For the text-containing cell, return its midpoint in [X, Y] coordinate format. 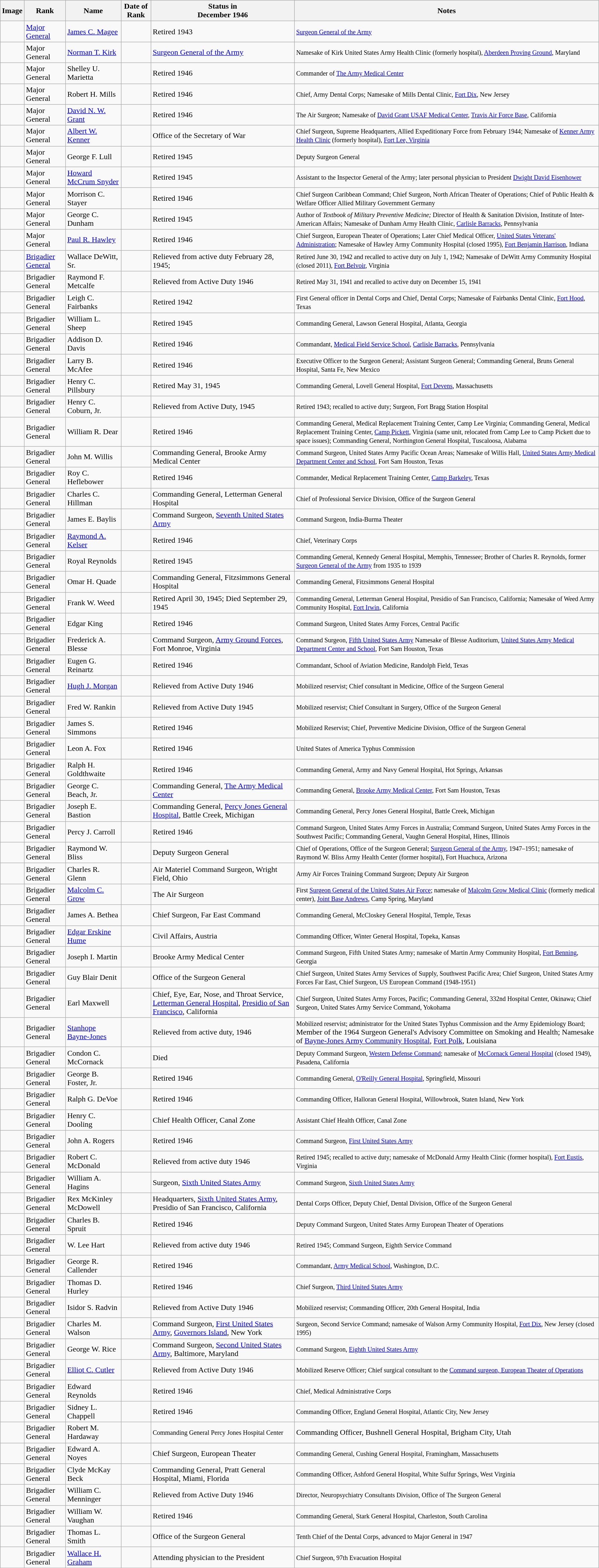
Albert W. Kenner [93, 136]
Surgeon, Sixth United States Army [223, 1182]
Brooke Army Medical Center [223, 957]
Commanding General, McCloskey General Hospital, Temple, Texas [447, 915]
Henry C. Coburn, Jr. [93, 407]
Director, Neuropsychiatry Consultants Division, Office of The Surgeon General [447, 1495]
Relieved from active duty February 28, 1945; [223, 261]
James C. Magee [93, 31]
Retired 1945; recalled to active duty; namesake of McDonald Army Health Clinic (former hospital), Fort Eustis, Virginia [447, 1162]
Chief Surgeon, 97th Evacuation Hospital [447, 1557]
Chief Health Officer, Canal Zone [223, 1120]
Command Surgeon, First United States Army, Governors Island, New York [223, 1328]
Wallace H. Graham [93, 1557]
Stanhope Bayne-Jones [93, 1032]
Charles C. Hillman [93, 498]
Commanding Officer, Bushnell General Hospital, Brigham City, Utah [447, 1433]
Percy J. Carroll [93, 832]
Guy Blair Denit [93, 978]
Commanding General, Army and Navy General Hospital, Hot Springs, Arkansas [447, 769]
Rex McKinley McDowell [93, 1203]
Royal Reynolds [93, 561]
Morrison C. Stayer [93, 198]
Wallace DeWitt, Sr. [93, 261]
John M. Willis [93, 457]
Howard McCrum Snyder [93, 177]
Larry B. McAfee [93, 365]
Commanding General, Lawson General Hospital, Atlanta, Georgia [447, 323]
Rank [45, 11]
Command Surgeon, India-Burma Theater [447, 519]
Condon C. McCornack [93, 1057]
Malcolm C. Grow [93, 894]
Command Surgeon, Sixth United States Army [447, 1182]
Charles R. Glenn [93, 873]
Commanding General, Cushing General Hospital, Framingham, Massachusetts [447, 1453]
David N. W. Grant [93, 115]
Eugen G. Reinartz [93, 665]
Chief, Eye, Ear, Nose, and Throat Service, Letterman General Hospital, Presidio of San Francisco, California [223, 1003]
Fred W. Rankin [93, 707]
Commandant, School of Aviation Medicine, Randolph Field, Texas [447, 665]
Omar H. Quade [93, 581]
Commander of The Army Medical Center [447, 73]
Surgeon, Second Service Command; namesake of Walson Army Community Hospital, Fort Dix, New Jersey (closed 1995) [447, 1328]
Earl Maxwell [93, 1003]
Assistant to the Inspector General of the Army; later personal physician to President Dwight David Eisenhower [447, 177]
Name [93, 11]
Elliot C. Cutler [93, 1370]
Retired 1943 [223, 31]
Dental Corps Officer, Deputy Chief, Dental Division, Office of the Surgeon General [447, 1203]
Executive Officer to the Surgeon General; Assistant Surgeon General; Commanding General, Bruns General Hospital, Santa Fe, New Mexico [447, 365]
Henry C. Dooling [93, 1120]
Commanding General, Stark General Hospital, Charleston, South Carolina [447, 1516]
Ralph G. DeVoe [93, 1099]
Robert M. Hardaway [93, 1433]
Commandant, Medical Field Service School, Carlisle Barracks, Pennsylvania [447, 344]
Joseph I. Martin [93, 957]
Command Surgeon, Second United States Army, Baltimore, Maryland [223, 1349]
Commanding General, Brooke Army Medical Center [223, 457]
Attending physician to the President [223, 1557]
Edgar Erskine Hume [93, 936]
George F. Lull [93, 156]
Leon A. Fox [93, 749]
Relieved from Active Duty 1945 [223, 707]
Commanding General, O'Reilly General Hospital, Springfield, Missouri [447, 1078]
George C. Dunham [93, 219]
Commandant, Army Medical School, Washington, D.C. [447, 1265]
Edward A. Noyes [93, 1453]
Raymond F. Metcalfe [93, 282]
Died [223, 1057]
Date of Rank [136, 11]
Chief, Army Dental Corps; Namesake of Mills Dental Clinic, Fort Dix, New Jersey [447, 94]
W. Lee Hart [93, 1245]
Roy C. Heflebower [93, 478]
William R. Dear [93, 432]
Henry C. Pillsbury [93, 386]
The Air Surgeon [223, 894]
Mobilized reservist; Commanding Officer, 20th General Hospital, India [447, 1308]
Commanding General Percy Jones Hospital Center [223, 1433]
Commanding General, Lovell General Hospital, Fort Devens, Massachusetts [447, 386]
William W. Vaughan [93, 1516]
Retired 1943; recalled to active duty; Surgeon, Fort Bragg Station Hospital [447, 407]
Commanding General, Brooke Army Medical Center, Fort Sam Houston, Texas [447, 790]
Command Surgeon, Fifth United States Army; namesake of Martin Army Community Hospital, Fort Benning, Georgia [447, 957]
Command Surgeon, First United States Army [447, 1141]
George W. Rice [93, 1349]
Chief Surgeon, European Theater [223, 1453]
Isidor S. Radvin [93, 1308]
George R. Callender [93, 1265]
Office of the Secretary of War [223, 136]
Commanding Officer, Winter General Hospital, Topeka, Kansas [447, 936]
Sidney L. Chappell [93, 1411]
Charles M. Walson [93, 1328]
Thomas D. Hurley [93, 1287]
Army Air Forces Training Command Surgeon; Deputy Air Surgeon [447, 873]
Tenth Chief of the Dental Corps, advanced to Major General in 1947 [447, 1536]
James S. Simmons [93, 727]
Commanding General, The Army Medical Center [223, 790]
Retired 1942 [223, 302]
Chief Surgeon, Far East Command [223, 915]
George B. Foster, Jr. [93, 1078]
Status inDecember 1946 [223, 11]
Command Surgeon, Seventh United States Army [223, 519]
James A. Bethea [93, 915]
Mobilized reservist; Chief consultant in Medicine, Office of the Surgeon General [447, 686]
Edward Reynolds [93, 1391]
John A. Rogers [93, 1141]
Charles B. Spruit [93, 1224]
William A. Hagins [93, 1182]
Chief Surgeon, Third United States Army [447, 1287]
Retired April 30, 1945; Died September 29, 1945 [223, 603]
Clyde McKay Beck [93, 1474]
Robert H. Mills [93, 94]
William L. Sheep [93, 323]
Shelley U. Marietta [93, 73]
Addison D. Davis [93, 344]
Raymond W. Bliss [93, 852]
Notes [447, 11]
Leigh C. Fairbanks [93, 302]
Assistant Chief Health Officer, Canal Zone [447, 1120]
Raymond A. Kelser [93, 540]
Ralph H. Goldthwaite [93, 769]
Commanding Officer, England General Hospital, Atlantic City, New Jersey [447, 1411]
Frank W. Weed [93, 603]
Commanding Officer, Halloran General Hospital, Willowbrook, Staten Island, New York [447, 1099]
Deputy Command Surgeon, Western Defense Command; namesake of McCornack General Hospital (closed 1949), Pasadena, California [447, 1057]
Relieved from Active Duty, 1945 [223, 407]
Frederick A. Blesse [93, 644]
Mobilized reservist; Chief Consultant in Surgery, Office of the Surgeon General [447, 707]
Chief of Professional Service Division, Office of the Surgeon General [447, 498]
Command Surgeon, United States Army Forces, Central Pacific [447, 624]
Paul R. Hawley [93, 240]
Retired 1945; Command Surgeon, Eighth Service Command [447, 1245]
Retired June 30, 1942 and recalled to active duty on July 1, 1942; Namesake of DeWitt Army Community Hospital (closed 2011), Fort Belvoir, Virginia [447, 261]
Civil Affairs, Austria [223, 936]
Command Surgeon, Eighth United States Army [447, 1349]
Namesake of Kirk United States Army Health Clinic (formerly hospital), Aberdeen Proving Ground, Maryland [447, 53]
Mobilized Reserve Officer; Chief surgical consultant to the Command surgeon, European Theater of Operations [447, 1370]
George C. Beach, Jr. [93, 790]
United States of America Typhus Commission [447, 749]
Joseph E. Bastion [93, 811]
Retired May 31, 1941 and recalled to active duty on December 15, 1941 [447, 282]
James E. Baylis [93, 519]
Norman T. Kirk [93, 53]
Image [12, 11]
Commanding General, Letterman General Hospital [223, 498]
Hugh J. Morgan [93, 686]
Deputy Command Surgeon, United States Army European Theater of Operations [447, 1224]
Chief, Medical Administrative Corps [447, 1391]
The Air Surgeon; Namesake of David Grant USAF Medical Center, Travis Air Force Base, California [447, 115]
Thomas L. Smith [93, 1536]
William C. Menninger [93, 1495]
First General officer in Dental Corps and Chief, Dental Corps; Namesake of Fairbanks Dental Clinic, Fort Hood, Texas [447, 302]
Headquarters, Sixth United States Army, Presidio of San Francisco, California [223, 1203]
Command Surgeon, Army Ground Forces, Fort Monroe, Virginia [223, 644]
Air Materiel Command Surgeon, Wright Field, Ohio [223, 873]
Relieved from active duty, 1946 [223, 1032]
Edgar King [93, 624]
Retired May 31, 1945 [223, 386]
Robert C. McDonald [93, 1162]
Commanding Officer, Ashford General Hospital, White Sulfur Springs, West Virginia [447, 1474]
Mobilized Reservist; Chief, Preventive Medicine Division, Office of the Surgeon General [447, 727]
Commanding General, Pratt General Hospital, Miami, Florida [223, 1474]
Chief, Veterinary Corps [447, 540]
Commander, Medical Replacement Training Center, Camp Barkeley, Texas [447, 478]
